Return (X, Y) of the center of cell containing provided text 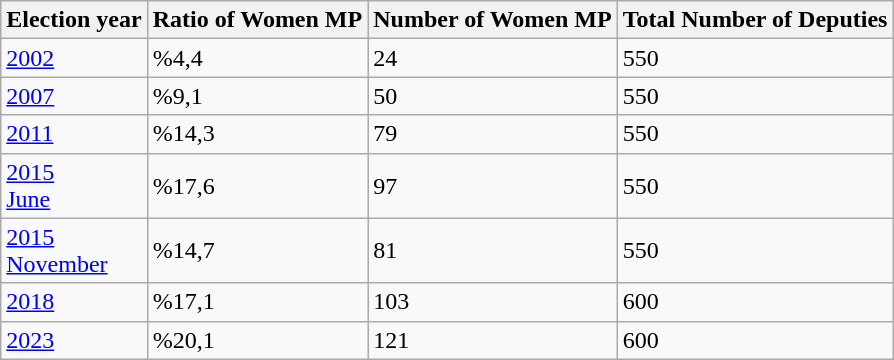
%17,1 (258, 302)
103 (492, 302)
2011 (74, 134)
Ratio of Women MP (258, 20)
Election year (74, 20)
79 (492, 134)
24 (492, 58)
Total Number of Deputies (755, 20)
121 (492, 340)
%9,1 (258, 96)
Number of Women MP (492, 20)
%17,6 (258, 186)
%14,3 (258, 134)
%14,7 (258, 250)
50 (492, 96)
%4,4 (258, 58)
97 (492, 186)
2007 (74, 96)
2023 (74, 340)
%20,1 (258, 340)
81 (492, 250)
2015June (74, 186)
2002 (74, 58)
2018 (74, 302)
2015November (74, 250)
